Output the (X, Y) coordinate of the center of the cell containing the given text.  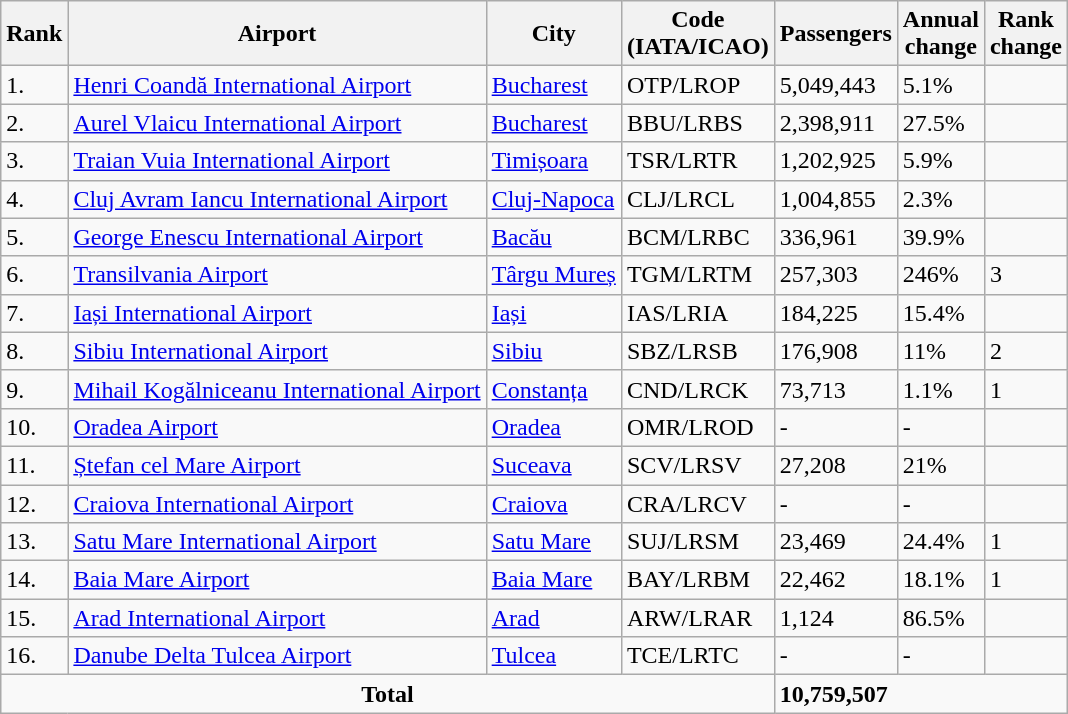
73,713 (836, 389)
9. (34, 389)
5.1% (940, 85)
1.1% (940, 389)
Cluj Avram Iancu International Airport (277, 199)
City (554, 34)
Iași International Airport (277, 313)
15. (34, 618)
Arad International Airport (277, 618)
39.9% (940, 237)
Mihail Kogălniceanu International Airport (277, 389)
Craiova International Airport (277, 503)
11% (940, 351)
86.5% (940, 618)
Baia Mare Airport (277, 580)
BCM/LRBC (698, 237)
336,961 (836, 237)
10,759,507 (920, 694)
SUJ/LRSM (698, 542)
Rank (34, 34)
Henri Coandă International Airport (277, 85)
Sibiu International Airport (277, 351)
OMR/LROD (698, 427)
5.9% (940, 161)
184,225 (836, 313)
1,004,855 (836, 199)
5. (34, 237)
Airport (277, 34)
CRA/LRCV (698, 503)
15.4% (940, 313)
1,124 (836, 618)
Annualchange (940, 34)
24.4% (940, 542)
257,303 (836, 275)
18.1% (940, 580)
12. (34, 503)
2 (1026, 351)
13. (34, 542)
TSR/LRTR (698, 161)
Danube Delta Tulcea Airport (277, 656)
5,049,443 (836, 85)
Satu Mare International Airport (277, 542)
Oradea Airport (277, 427)
246% (940, 275)
8. (34, 351)
TCE/LRTC (698, 656)
2. (34, 123)
IAS/LRIA (698, 313)
6. (34, 275)
2,398,911 (836, 123)
10. (34, 427)
22,462 (836, 580)
Traian Vuia International Airport (277, 161)
Bacău (554, 237)
SCV/LRSV (698, 465)
Sibiu (554, 351)
Arad (554, 618)
1,202,925 (836, 161)
3. (34, 161)
Satu Mare (554, 542)
CND/LRCK (698, 389)
SBZ/LRSB (698, 351)
Rankchange (1026, 34)
BBU/LRBS (698, 123)
Total (388, 694)
Code(IATA/ICAO) (698, 34)
27,208 (836, 465)
14. (34, 580)
2.3% (940, 199)
OTP/LROP (698, 85)
21% (940, 465)
3 (1026, 275)
176,908 (836, 351)
1. (34, 85)
Transilvania Airport (277, 275)
23,469 (836, 542)
4. (34, 199)
TGM/LRTM (698, 275)
27.5% (940, 123)
11. (34, 465)
Iași (554, 313)
Aurel Vlaicu International Airport (277, 123)
Târgu Mureș (554, 275)
Tulcea (554, 656)
Ștefan cel Mare Airport (277, 465)
Craiova (554, 503)
George Enescu International Airport (277, 237)
7. (34, 313)
Suceava (554, 465)
Baia Mare (554, 580)
ARW/LRAR (698, 618)
BAY/LRBM (698, 580)
Passengers (836, 34)
CLJ/LRCL (698, 199)
16. (34, 656)
Constanța (554, 389)
Timișoara (554, 161)
Cluj-Napoca (554, 199)
Oradea (554, 427)
